Determine the (x, y) coordinate at the center of the cell enclosing the given text.  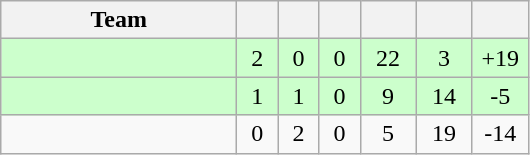
+19 (500, 58)
3 (444, 58)
5 (388, 134)
14 (444, 96)
19 (444, 134)
-14 (500, 134)
Team (119, 20)
22 (388, 58)
9 (388, 96)
-5 (500, 96)
